Extract the [x, y] coordinate from the center of the cell holding the provided text.  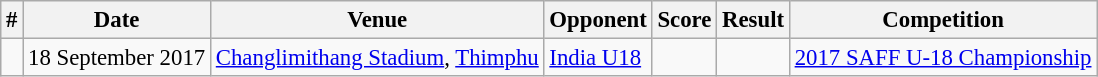
Competition [942, 20]
Changlimithang Stadium, Thimphu [377, 58]
Score [684, 20]
India U18 [598, 58]
18 September 2017 [117, 58]
Opponent [598, 20]
Date [117, 20]
# [12, 20]
Venue [377, 20]
2017 SAFF U-18 Championship [942, 58]
Result [754, 20]
